Return the [X, Y] coordinate for the center point of the cell that contains the specified text.  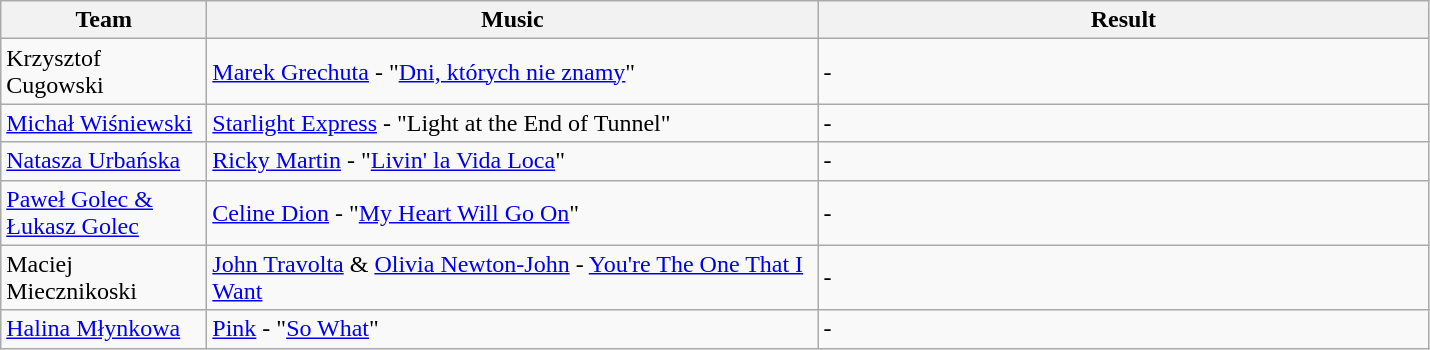
Team [104, 20]
Result [1124, 20]
Michał Wiśniewski [104, 123]
Pink - "So What" [512, 329]
Marek Grechuta - "Dni, których nie znamy" [512, 72]
Paweł Golec & Łukasz Golec [104, 212]
John Travolta & Olivia Newton-John - You're The One That I Want [512, 278]
Krzysztof Cugowski [104, 72]
Ricky Martin - "Livin' la Vida Loca" [512, 161]
Maciej Miecznikoski [104, 278]
Halina Młynkowa [104, 329]
Celine Dion - "My Heart Will Go On" [512, 212]
Music [512, 20]
Starlight Express - "Light at the End of Tunnel" [512, 123]
Natasza Urbańska [104, 161]
